For the text-containing cell, return its midpoint in (X, Y) coordinate format. 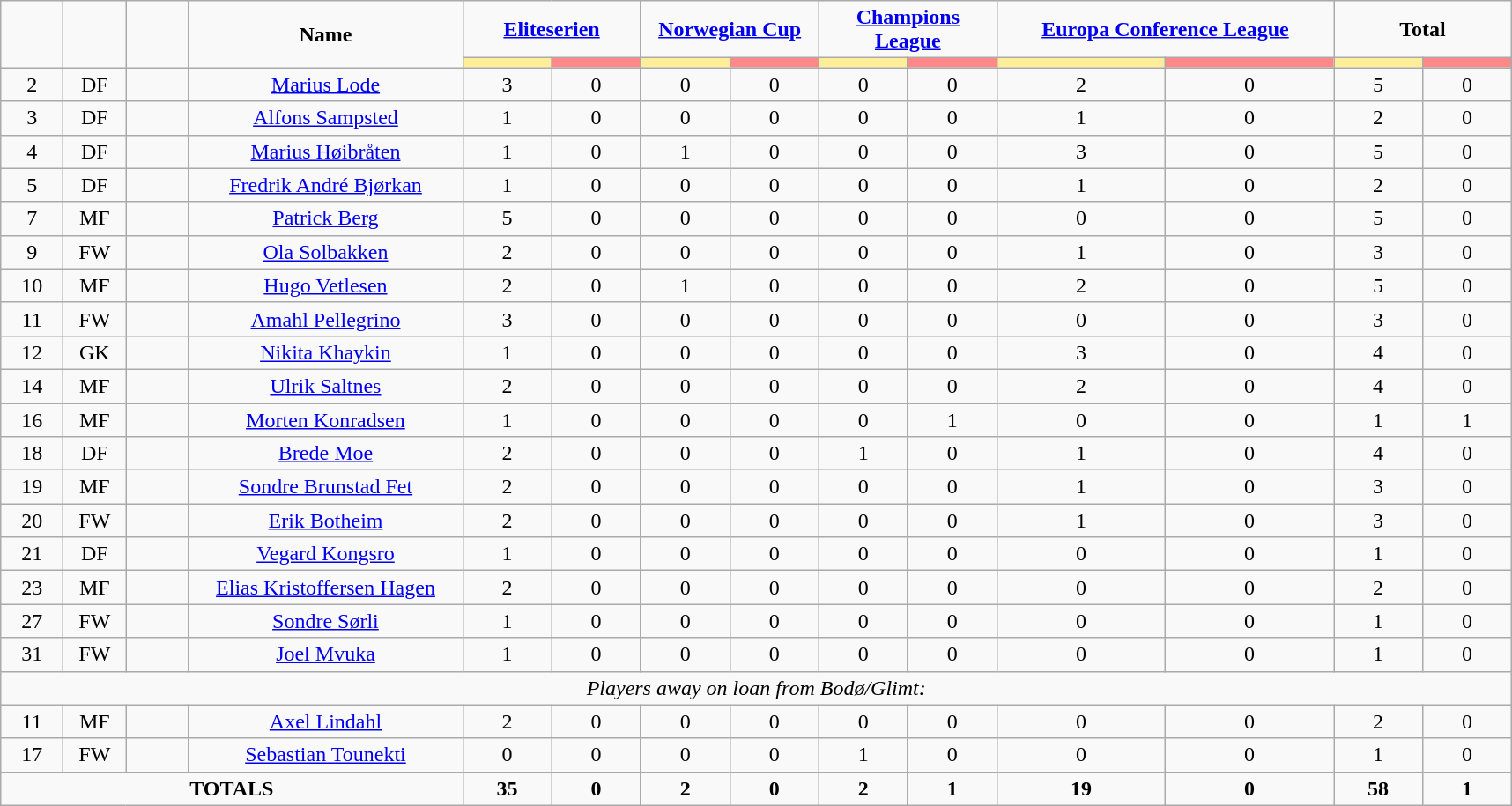
Sondre Brunstad Fet (326, 487)
Elias Kristoffersen Hagen (326, 588)
Hugo Vetlesen (326, 285)
Nikita Khaykin (326, 352)
Europa Conference League (1165, 30)
58 (1378, 788)
Erik Botheim (326, 521)
18 (32, 454)
Ola Solbakken (326, 252)
Name (326, 34)
Norwegian Cup (730, 30)
Total (1423, 30)
Marius Lode (326, 85)
Ulrik Saltnes (326, 386)
27 (32, 621)
Morten Konradsen (326, 420)
23 (32, 588)
12 (32, 352)
Fredrik André Bjørkan (326, 185)
Vegard Kongsro (326, 554)
Players away on loan from Bodø/Glimt: (756, 688)
Marius Høibråten (326, 152)
17 (32, 755)
35 (508, 788)
10 (32, 285)
Patrick Berg (326, 218)
16 (32, 420)
Axel Lindahl (326, 721)
GK (95, 352)
Amahl Pellegrino (326, 319)
Alfons Sampsted (326, 118)
14 (32, 386)
Joel Mvuka (326, 654)
31 (32, 654)
Sebastian Tounekti (326, 755)
7 (32, 218)
Sondre Sørli (326, 621)
Champions League (908, 30)
Brede Moe (326, 454)
Eliteserien (552, 30)
TOTALS (232, 788)
21 (32, 554)
9 (32, 252)
20 (32, 521)
